Output the [X, Y] coordinate of the center of the cell containing the given text.  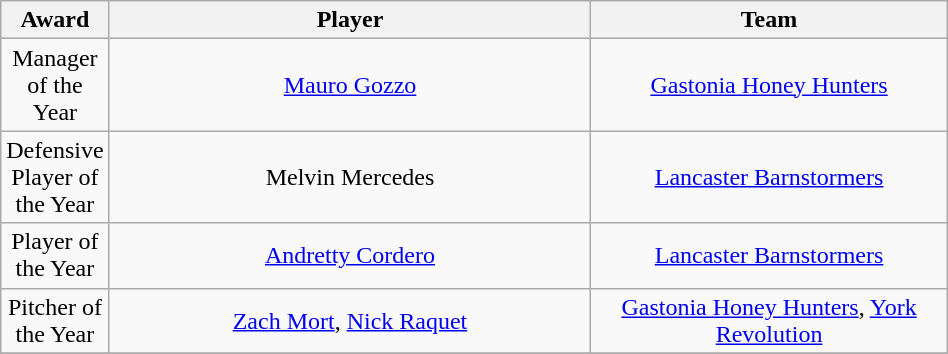
Mauro Gozzo [350, 85]
Team [769, 20]
Pitcher of the Year [55, 320]
Andretty Cordero [350, 256]
Gastonia Honey Hunters [769, 85]
Defensive Player of the Year [55, 177]
Gastonia Honey Hunters, York Revolution [769, 320]
Player of the Year [55, 256]
Manager of the Year [55, 85]
Zach Mort, Nick Raquet [350, 320]
Player [350, 20]
Award [55, 20]
Melvin Mercedes [350, 177]
